Capture the cell that displays the provided text and extract its (X, Y) central coordinate. 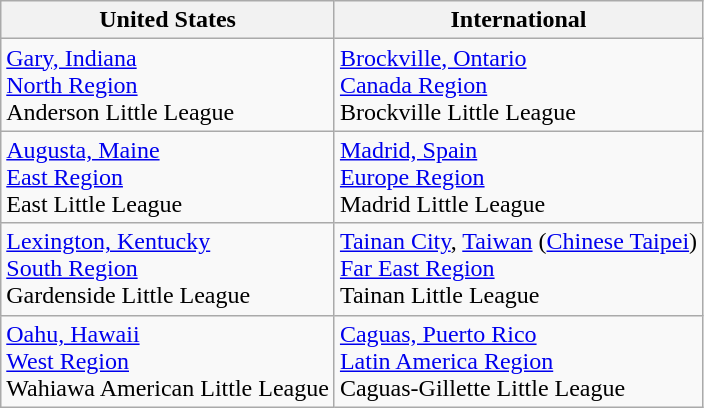
Gary, IndianaNorth RegionAnderson Little League (168, 85)
Lexington, KentuckySouth RegionGardenside Little League (168, 269)
Caguas, Puerto RicoLatin America RegionCaguas-Gillette Little League (518, 361)
Oahu, HawaiiWest RegionWahiawa American Little League (168, 361)
Augusta, MaineEast RegionEast Little League (168, 177)
Tainan City, Taiwan (Chinese Taipei)Far East RegionTainan Little League (518, 269)
Brockville, Ontario Canada RegionBrockville Little League (518, 85)
United States (168, 20)
International (518, 20)
Madrid, SpainEurope RegionMadrid Little League (518, 177)
